Pinpoint the cell where the given text exists, returning its [x, y] midpoint coordinate. 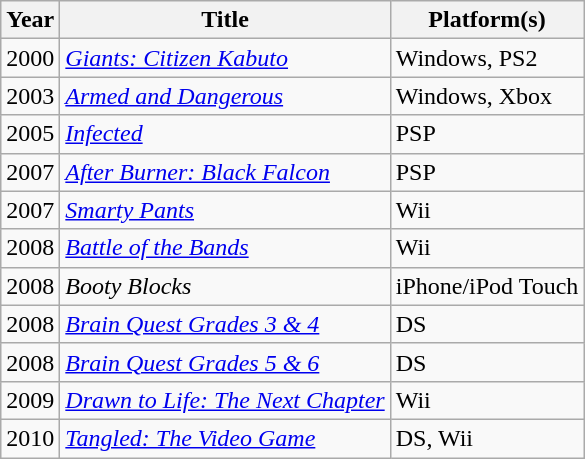
Year [30, 20]
Giants: Citizen Kabuto [225, 58]
DS, Wii [487, 438]
Windows, Xbox [487, 96]
Infected [225, 134]
Tangled: The Video Game [225, 438]
iPhone/iPod Touch [487, 286]
Windows, PS2 [487, 58]
Brain Quest Grades 3 & 4 [225, 324]
After Burner: Black Falcon [225, 172]
Brain Quest Grades 5 & 6 [225, 362]
2000 [30, 58]
Title [225, 20]
2003 [30, 96]
Battle of the Bands [225, 248]
Booty Blocks [225, 286]
2010 [30, 438]
2009 [30, 400]
Armed and Dangerous [225, 96]
Drawn to Life: The Next Chapter [225, 400]
2005 [30, 134]
Smarty Pants [225, 210]
Platform(s) [487, 20]
